Scan for the cell matching the given text and deliver its [x, y] coordinate at center. 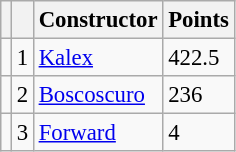
3 [22, 133]
Points [198, 20]
1 [22, 58]
Boscoscuro [98, 95]
422.5 [198, 58]
236 [198, 95]
Forward [98, 133]
2 [22, 95]
Constructor [98, 20]
Kalex [98, 58]
4 [198, 133]
